Locate the cell with the specified text and output its (X, Y) center coordinate. 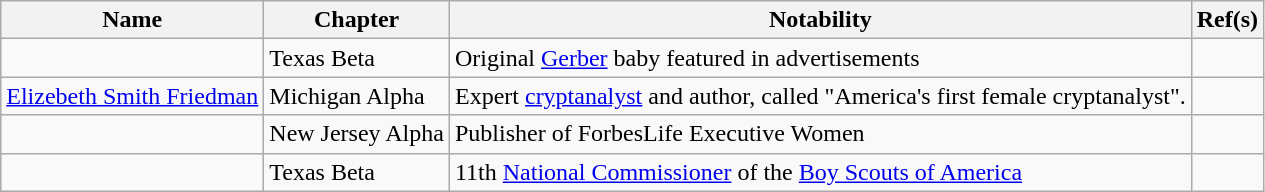
Name (132, 20)
New Jersey Alpha (357, 134)
Original Gerber baby featured in advertisements (820, 58)
Publisher of ForbesLife Executive Women (820, 134)
Michigan Alpha (357, 96)
Elizebeth Smith Friedman (132, 96)
Chapter (357, 20)
Expert cryptanalyst and author, called "America's first female cryptanalyst". (820, 96)
Notability (820, 20)
Ref(s) (1227, 20)
11th National Commissioner of the Boy Scouts of America (820, 172)
